Output the [x, y] coordinate of the center of the cell containing the given text.  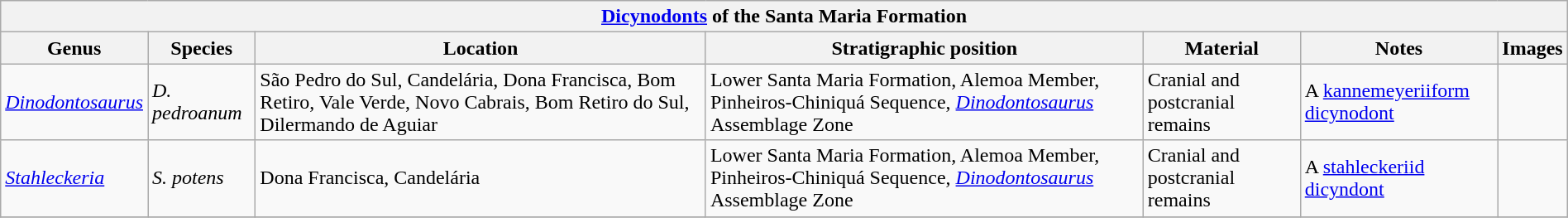
Dinodontosaurus [74, 102]
Genus [74, 48]
Location [481, 48]
Images [1532, 48]
Stahleckeria [74, 178]
S. potens [201, 178]
Dicynodonts of the Santa Maria Formation [784, 17]
Material [1221, 48]
São Pedro do Sul, Candelária, Dona Francisca, Bom Retiro, Vale Verde, Novo Cabrais, Bom Retiro do Sul, Dilermando de Aguiar [481, 102]
Species [201, 48]
A kannemeyeriiform dicynodont [1399, 102]
D. pedroanum [201, 102]
Dona Francisca, Candelária [481, 178]
A stahleckeriid dicyndont [1399, 178]
Notes [1399, 48]
Stratigraphic position [925, 48]
